Find where the given text appears and provide that cell's center as (x, y) coordinate. 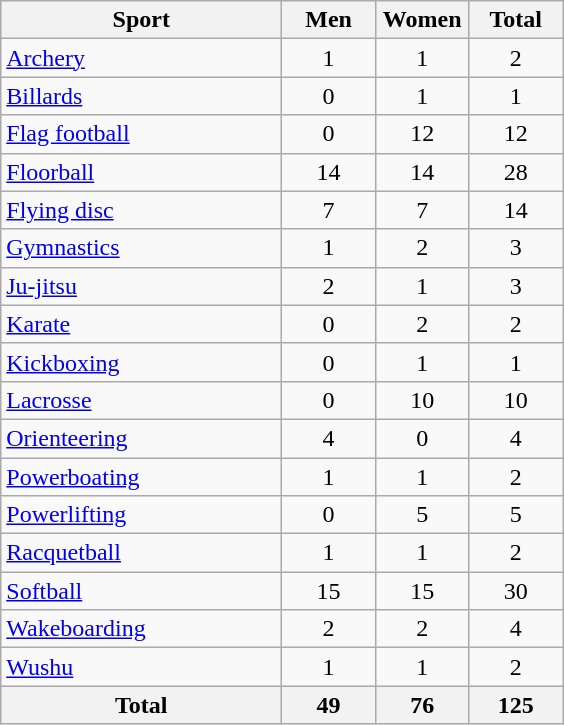
Flag football (142, 134)
Karate (142, 324)
Sport (142, 20)
Ju-jitsu (142, 286)
Wakeboarding (142, 629)
Powerboating (142, 477)
Powerlifting (142, 515)
Archery (142, 58)
Softball (142, 591)
28 (516, 172)
Lacrosse (142, 400)
Wushu (142, 667)
Floorball (142, 172)
Men (329, 20)
Kickboxing (142, 362)
Orienteering (142, 438)
30 (516, 591)
125 (516, 705)
49 (329, 705)
Gymnastics (142, 248)
Flying disc (142, 210)
Women (422, 20)
76 (422, 705)
Billards (142, 96)
Racquetball (142, 553)
